Scan for the cell matching the given text and deliver its (X, Y) coordinate at center. 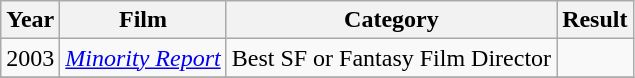
Best SF or Fantasy Film Director (391, 58)
Film (143, 20)
Result (595, 20)
2003 (30, 58)
Year (30, 20)
Minority Report (143, 58)
Category (391, 20)
